Return the [X, Y] coordinate for the center point of the cell that contains the specified text.  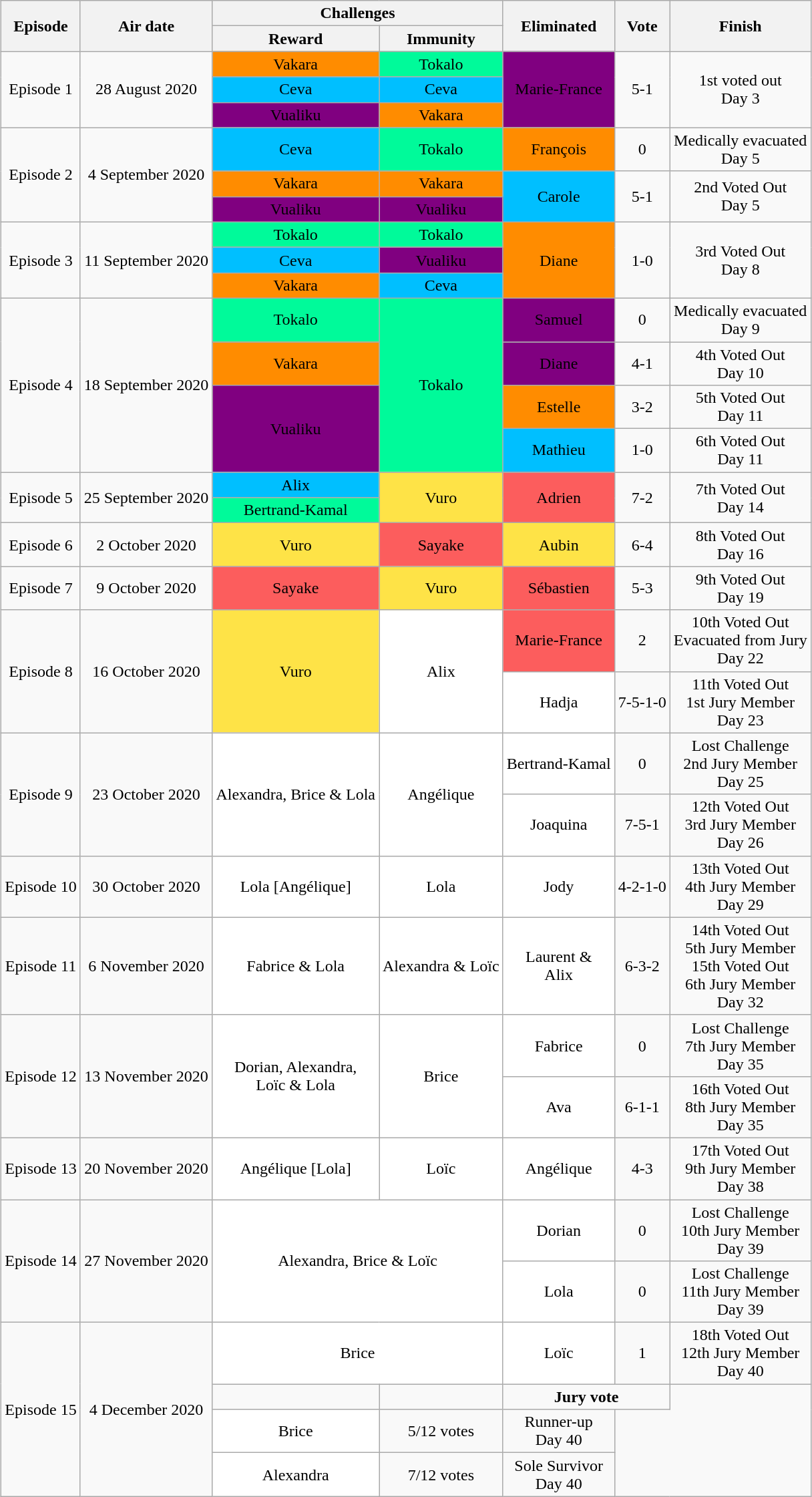
16th Voted Out8th Jury MemberDay 35 [740, 1107]
6-1-1 [642, 1107]
1st voted outDay 3 [740, 90]
6-3-2 [642, 966]
Laurent & Alix [558, 966]
Samuel [558, 319]
25 September 2020 [146, 498]
Episode 11 [41, 966]
4 September 2020 [146, 175]
27 November 2020 [146, 1261]
Jody [558, 886]
Hadja [558, 702]
4th Voted OutDay 10 [740, 363]
Episode 3 [41, 260]
2 October 2020 [146, 545]
Lola [Angélique] [296, 886]
5/12 votes [441, 1431]
Episode 12 [41, 1076]
7-5-1 [642, 825]
17th Voted Out9th Jury MemberDay 38 [740, 1168]
6th Voted OutDay 11 [740, 450]
Episode 4 [41, 385]
Alexandra, Brice & Loïc [358, 1261]
Medically evacuatedDay 5 [740, 150]
Adrien [558, 498]
23 October 2020 [146, 794]
2 [642, 641]
Eliminated [558, 26]
Dorian [558, 1230]
Alexandra & Loïc [441, 966]
14th Voted Out5th Jury Member15th Voted Out6th Jury MemberDay 32 [740, 966]
30 October 2020 [146, 886]
2nd Voted OutDay 5 [740, 196]
18 September 2020 [146, 385]
7th Voted OutDay 14 [740, 498]
Episode 13 [41, 1168]
4-3 [642, 1168]
6 November 2020 [146, 966]
Immunity [441, 39]
3-2 [642, 407]
5th Voted OutDay 11 [740, 407]
Episode [41, 26]
Air date [146, 26]
16 October 2020 [146, 671]
François [558, 150]
Dorian, Alexandra,Loïc & Lola [296, 1076]
7/12 votes [441, 1475]
Ava [558, 1107]
1 [642, 1353]
Jury vote [586, 1397]
Episode 7 [41, 588]
Runner-upDay 40 [558, 1431]
Angélique [Lola] [296, 1168]
10th Voted OutEvacuated from JuryDay 22 [740, 641]
9th Voted OutDay 19 [740, 588]
Lost Challenge11th Jury MemberDay 39 [740, 1292]
Episode 1 [41, 90]
Sébastien [558, 588]
Episode 8 [41, 671]
Fabrice [558, 1045]
Sole SurvivorDay 40 [558, 1475]
Episode 9 [41, 794]
Episode 14 [41, 1261]
Episode 2 [41, 175]
Carole [558, 196]
Vote [642, 26]
5-3 [642, 588]
Episode 15 [41, 1409]
Challenges [358, 13]
9 October 2020 [146, 588]
Aubin [558, 545]
11 September 2020 [146, 260]
Finish [740, 26]
4-2-1-0 [642, 886]
12th Voted Out3rd Jury MemberDay 26 [740, 825]
Mathieu [558, 450]
Estelle [558, 407]
Joaquina [558, 825]
Alexandra, Brice & Lola [296, 794]
13 November 2020 [146, 1076]
20 November 2020 [146, 1168]
4 December 2020 [146, 1409]
7-5-1-0 [642, 702]
18th Voted Out12th Jury MemberDay 40 [740, 1353]
11th Voted Out1st Jury MemberDay 23 [740, 702]
Alexandra [296, 1475]
Lost Challenge7th Jury MemberDay 35 [740, 1045]
3rd Voted OutDay 8 [740, 260]
Lost Challenge2nd Jury MemberDay 25 [740, 764]
8th Voted OutDay 16 [740, 545]
13th Voted Out4th Jury MemberDay 29 [740, 886]
Reward [296, 39]
28 August 2020 [146, 90]
Medically evacuatedDay 9 [740, 319]
Lost Challenge10th Jury MemberDay 39 [740, 1230]
4-1 [642, 363]
Episode 5 [41, 498]
6-4 [642, 545]
Episode 10 [41, 886]
7-2 [642, 498]
Episode 6 [41, 545]
Fabrice & Lola [296, 966]
